From the cell containing the given text, extract its center point as [x, y] coordinate. 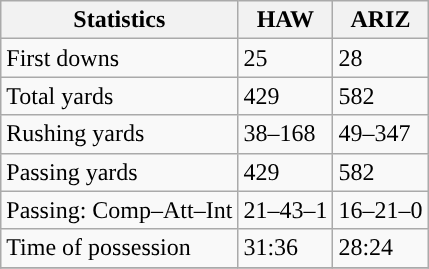
Total yards [120, 96]
Rushing yards [120, 134]
Time of possession [120, 248]
49–347 [380, 134]
16–21–0 [380, 210]
21–43–1 [286, 210]
HAW [286, 20]
28 [380, 58]
28:24 [380, 248]
38–168 [286, 134]
First downs [120, 58]
Passing yards [120, 172]
Passing: Comp–Att–Int [120, 210]
Statistics [120, 20]
25 [286, 58]
31:36 [286, 248]
ARIZ [380, 20]
